Pinpoint the cell where the given text exists, returning its [X, Y] midpoint coordinate. 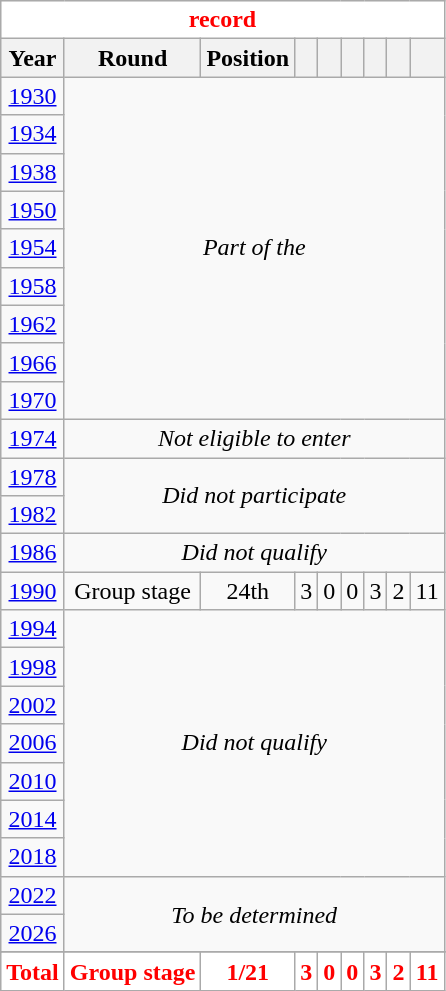
1938 [33, 172]
Did not participate [254, 496]
1994 [33, 629]
24th [248, 591]
2002 [33, 705]
1978 [33, 477]
1962 [33, 324]
To be determined [254, 914]
1998 [33, 667]
2018 [33, 857]
1974 [33, 438]
1986 [33, 553]
1990 [33, 591]
1958 [33, 286]
2010 [33, 781]
Position [248, 58]
Not eligible to enter [254, 438]
1970 [33, 400]
1930 [33, 96]
1966 [33, 362]
2014 [33, 819]
2026 [33, 933]
2006 [33, 743]
record [222, 20]
Year [33, 58]
Round [132, 58]
1/21 [248, 971]
Total [33, 971]
1950 [33, 210]
1982 [33, 515]
Part of the [254, 248]
2022 [33, 895]
1954 [33, 248]
1934 [33, 134]
